Return (X, Y) of the center of cell containing provided text 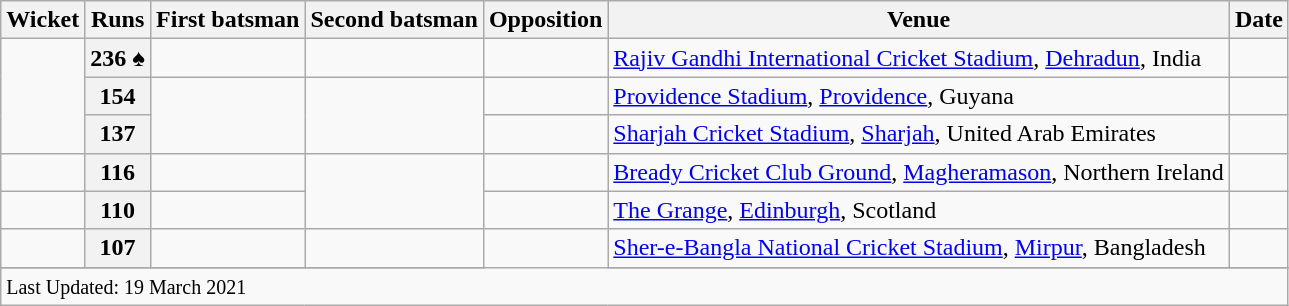
The Grange, Edinburgh, Scotland (919, 210)
116 (118, 172)
154 (118, 96)
Runs (118, 20)
Second batsman (394, 20)
Sharjah Cricket Stadium, Sharjah, United Arab Emirates (919, 134)
Sher-e-Bangla National Cricket Stadium, Mirpur, Bangladesh (919, 248)
Providence Stadium, Providence, Guyana (919, 96)
110 (118, 210)
Date (1258, 20)
First batsman (228, 20)
107 (118, 248)
Venue (919, 20)
Last Updated: 19 March 2021 (645, 286)
Rajiv Gandhi International Cricket Stadium, Dehradun, India (919, 58)
Wicket (43, 20)
137 (118, 134)
Opposition (545, 20)
236 ♠ (118, 58)
Bready Cricket Club Ground, Magheramason, Northern Ireland (919, 172)
